Determine the [x, y] coordinate at the center of the cell enclosing the given text.  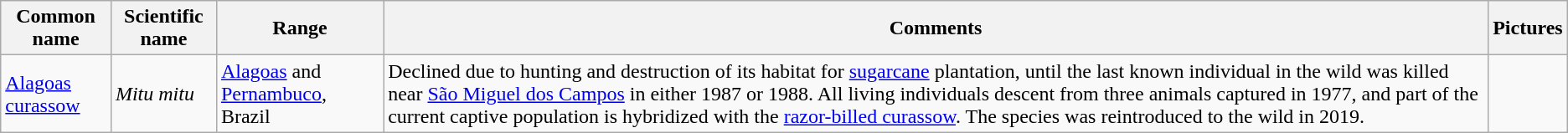
Mitu mitu [163, 94]
Alagoas and Pernambuco, Brazil [300, 94]
Pictures [1528, 28]
Alagoas curassow [56, 94]
Scientific name [163, 28]
Comments [936, 28]
Common name [56, 28]
Range [300, 28]
